Capture the cell that displays the provided text and extract its (X, Y) central coordinate. 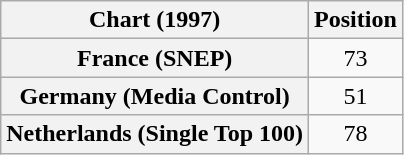
Netherlands (Single Top 100) (155, 134)
France (SNEP) (155, 58)
Chart (1997) (155, 20)
Position (356, 20)
Germany (Media Control) (155, 96)
51 (356, 96)
73 (356, 58)
78 (356, 134)
